Search for the cell housing the specified text and yield its [x, y] center coordinate. 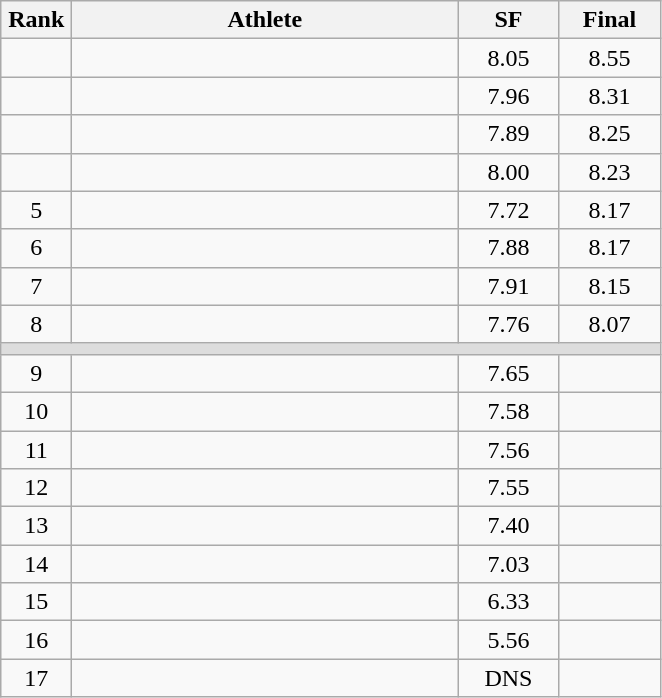
7.89 [508, 134]
Final [610, 20]
8.55 [610, 58]
12 [36, 488]
6 [36, 248]
7.72 [508, 210]
17 [36, 678]
11 [36, 449]
7.40 [508, 526]
Rank [36, 20]
7.65 [508, 373]
8.15 [610, 286]
Athlete [265, 20]
16 [36, 640]
SF [508, 20]
6.33 [508, 602]
7.76 [508, 324]
8.05 [508, 58]
7.56 [508, 449]
8 [36, 324]
8.07 [610, 324]
7.55 [508, 488]
7.88 [508, 248]
14 [36, 564]
5.56 [508, 640]
10 [36, 411]
8.31 [610, 96]
7 [36, 286]
7.96 [508, 96]
13 [36, 526]
DNS [508, 678]
8.25 [610, 134]
9 [36, 373]
5 [36, 210]
7.58 [508, 411]
15 [36, 602]
8.23 [610, 172]
7.91 [508, 286]
8.00 [508, 172]
7.03 [508, 564]
